Find where the given text appears and provide that cell's center as [X, Y] coordinate. 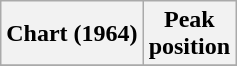
Peakposition [189, 34]
Chart (1964) [72, 34]
